Capture the cell that displays the provided text and extract its (x, y) central coordinate. 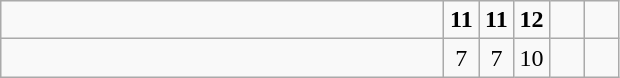
10 (532, 58)
12 (532, 20)
